Find where the given text appears and provide that cell's center as (X, Y) coordinate. 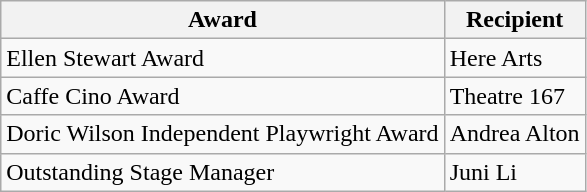
Theatre 167 (514, 96)
Andrea Alton (514, 134)
Ellen Stewart Award (222, 58)
Juni Li (514, 172)
Recipient (514, 20)
Caffe Cino Award (222, 96)
Outstanding Stage Manager (222, 172)
Award (222, 20)
Doric Wilson Independent Playwright Award (222, 134)
Here Arts (514, 58)
